Return (x, y) of the center of cell containing provided text 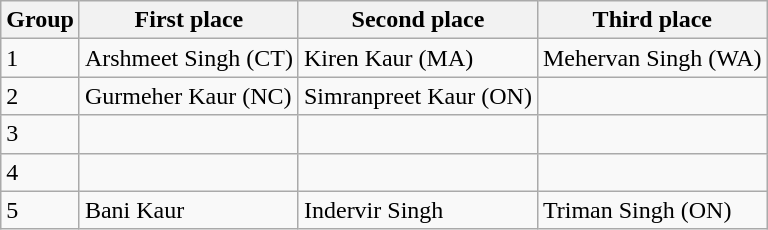
Group (40, 20)
Mehervan Singh (WA) (652, 58)
Triman Singh (ON) (652, 210)
Arshmeet Singh (CT) (188, 58)
Gurmeher Kaur (NC) (188, 96)
Third place (652, 20)
Second place (418, 20)
First place (188, 20)
1 (40, 58)
Indervir Singh (418, 210)
2 (40, 96)
4 (40, 172)
3 (40, 134)
Bani Kaur (188, 210)
5 (40, 210)
Kiren Kaur (MA) (418, 58)
Simranpreet Kaur (ON) (418, 96)
